Return [X, Y] of the center of cell containing provided text 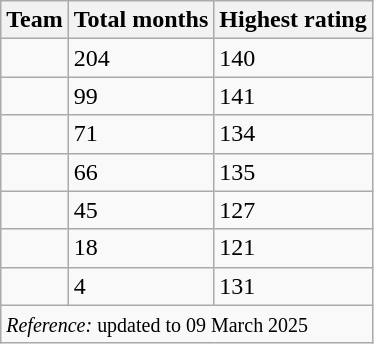
71 [141, 134]
Highest rating [293, 20]
135 [293, 172]
204 [141, 58]
99 [141, 96]
134 [293, 134]
66 [141, 172]
18 [141, 248]
127 [293, 210]
Reference: updated to 09 March 2025 [186, 324]
45 [141, 210]
4 [141, 286]
131 [293, 286]
121 [293, 248]
Team [35, 20]
Total months [141, 20]
140 [293, 58]
141 [293, 96]
